Extract the [X, Y] coordinate from the center of the cell holding the provided text.  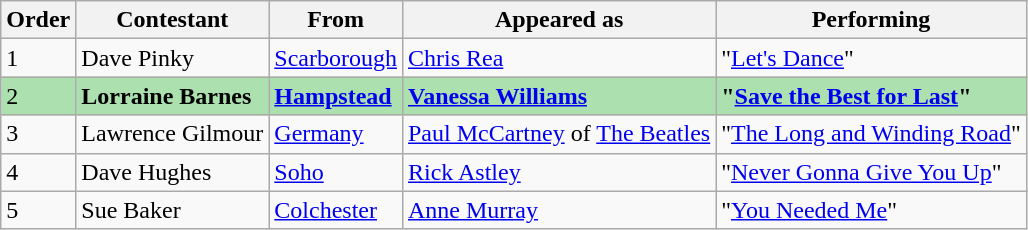
1 [38, 58]
Order [38, 20]
Dave Hughes [172, 172]
"Save the Best for Last" [872, 96]
From [336, 20]
Appeared as [558, 20]
5 [38, 210]
4 [38, 172]
Vanessa Williams [558, 96]
Sue Baker [172, 210]
Contestant [172, 20]
2 [38, 96]
Germany [336, 134]
"Never Gonna Give You Up" [872, 172]
Lorraine Barnes [172, 96]
Lawrence Gilmour [172, 134]
Paul McCartney of The Beatles [558, 134]
Hampstead [336, 96]
Scarborough [336, 58]
"Let's Dance" [872, 58]
Performing [872, 20]
3 [38, 134]
"The Long and Winding Road" [872, 134]
Rick Astley [558, 172]
Dave Pinky [172, 58]
Soho [336, 172]
"You Needed Me" [872, 210]
Chris Rea [558, 58]
Colchester [336, 210]
Anne Murray [558, 210]
